Scan for the cell matching the given text and deliver its (X, Y) coordinate at center. 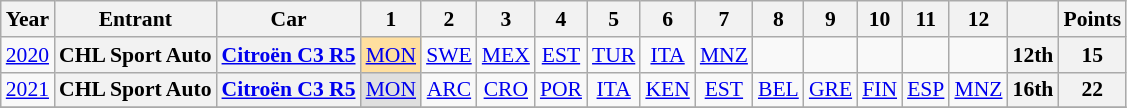
POR (561, 90)
1 (392, 19)
11 (926, 19)
SWE (449, 55)
MEX (506, 55)
2020 (28, 55)
Entrant (135, 19)
ARC (449, 90)
Car (289, 19)
12 (978, 19)
12th (1034, 55)
10 (880, 19)
16th (1034, 90)
9 (830, 19)
Points (1092, 19)
Year (28, 19)
FIN (880, 90)
6 (667, 19)
2021 (28, 90)
ESP (926, 90)
15 (1092, 55)
CRO (506, 90)
3 (506, 19)
2 (449, 19)
KEN (667, 90)
8 (778, 19)
7 (724, 19)
5 (614, 19)
BEL (778, 90)
TUR (614, 55)
4 (561, 19)
22 (1092, 90)
GRE (830, 90)
